Determine the [X, Y] coordinate at the center of the cell enclosing the given text.  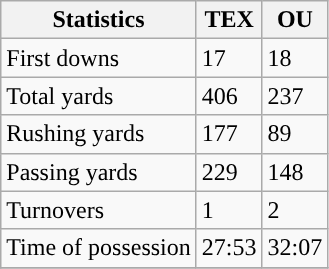
27:53 [229, 248]
TEX [229, 20]
First downs [99, 58]
Rushing yards [99, 134]
32:07 [295, 248]
18 [295, 58]
Time of possession [99, 248]
Passing yards [99, 172]
406 [229, 96]
177 [229, 134]
17 [229, 58]
1 [229, 210]
OU [295, 20]
148 [295, 172]
Statistics [99, 20]
Total yards [99, 96]
2 [295, 210]
Turnovers [99, 210]
237 [295, 96]
89 [295, 134]
229 [229, 172]
